Pinpoint the cell where the given text exists, returning its (x, y) midpoint coordinate. 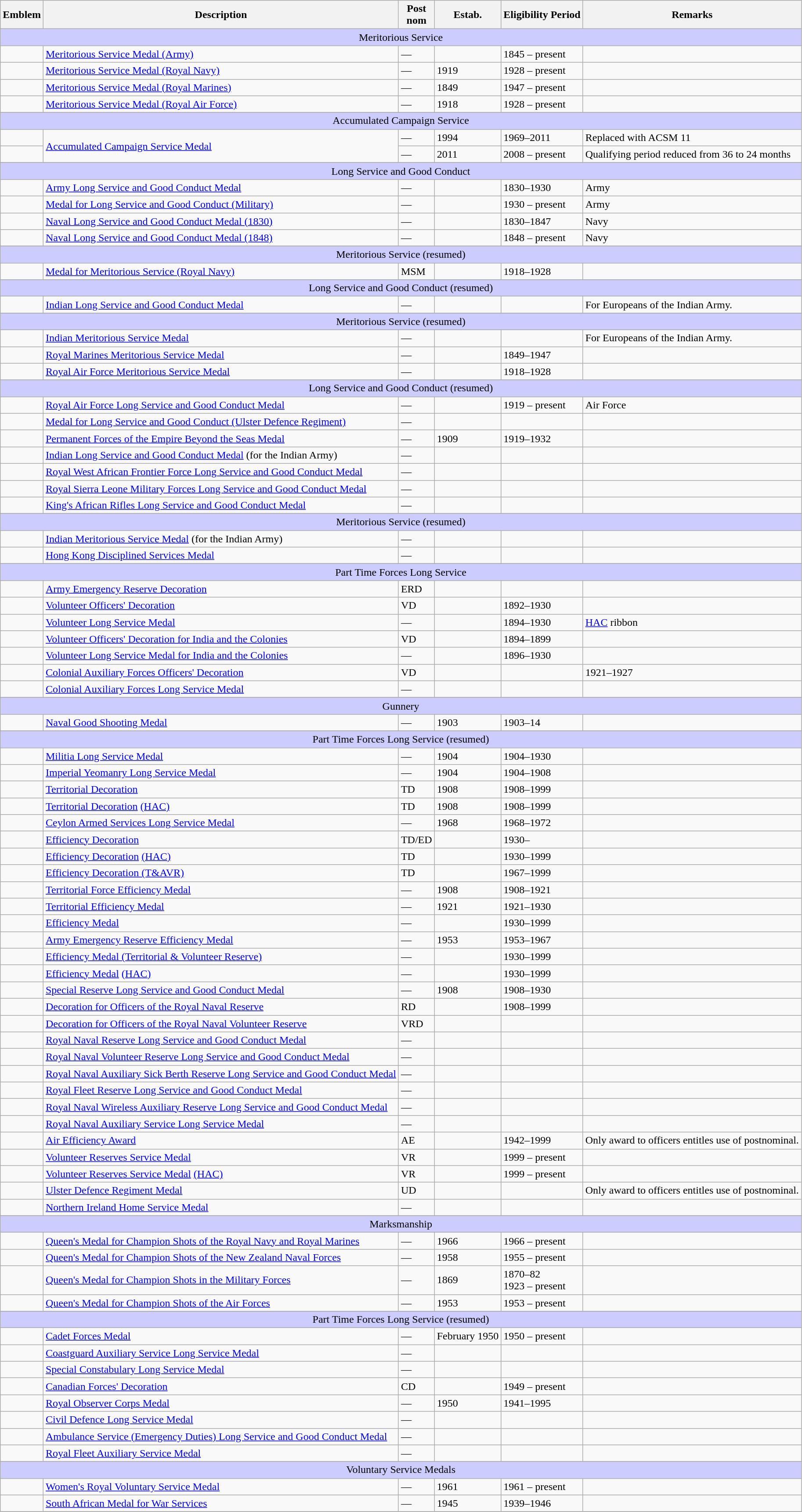
Meritorious Service Medal (Army) (220, 54)
Gunnery (401, 706)
1921 (468, 906)
1921–1927 (692, 672)
Efficiency Decoration (HAC) (220, 856)
Volunteer Reserves Service Medal (HAC) (220, 1174)
1968–1972 (542, 823)
Estab. (468, 15)
Royal Air Force Meritorious Service Medal (220, 372)
1958 (468, 1257)
1908–1930 (542, 990)
1849 (468, 87)
Volunteer Long Service Medal for India and the Colonies (220, 656)
Medal for Meritorious Service (Royal Navy) (220, 271)
Volunteer Officers' Decoration (220, 606)
Meritorious Service Medal (Royal Air Force) (220, 104)
Queen's Medal for Champion Shots of the Air Forces (220, 1303)
1930– (542, 840)
AE (416, 1140)
Royal Fleet Auxiliary Service Medal (220, 1453)
Ambulance Service (Emergency Duties) Long Service and Good Conduct Medal (220, 1436)
Indian Long Service and Good Conduct Medal (220, 305)
1918 (468, 104)
Naval Long Service and Good Conduct Medal (1848) (220, 238)
Efficiency Decoration (220, 840)
1919–1932 (542, 438)
Queen's Medal for Champion Shots of the New Zealand Naval Forces (220, 1257)
Royal Air Force Long Service and Good Conduct Medal (220, 405)
Indian Meritorious Service Medal (for the Indian Army) (220, 539)
Marksmanship (401, 1224)
Colonial Auxiliary Forces Long Service Medal (220, 689)
Efficiency Decoration (T&AVR) (220, 873)
1919 – present (542, 405)
Meritorious Service Medal (Royal Navy) (220, 71)
1908–1921 (542, 890)
CD (416, 1386)
Territorial Force Efficiency Medal (220, 890)
Naval Long Service and Good Conduct Medal (1830) (220, 221)
1909 (468, 438)
1921–1930 (542, 906)
Army Long Service and Good Conduct Medal (220, 188)
TD/ED (416, 840)
Part Time Forces Long Service (401, 572)
Medal for Long Service and Good Conduct (Military) (220, 204)
1919 (468, 71)
Replaced with ACSM 11 (692, 137)
February 1950 (468, 1336)
1947 – present (542, 87)
1949 – present (542, 1386)
Meritorious Service Medal (Royal Marines) (220, 87)
Army Emergency Reserve Efficiency Medal (220, 940)
1830–1847 (542, 221)
Permanent Forces of the Empire Beyond the Seas Medal (220, 438)
Territorial Decoration (HAC) (220, 806)
Women's Royal Voluntary Service Medal (220, 1487)
1955 – present (542, 1257)
Royal Naval Volunteer Reserve Long Service and Good Conduct Medal (220, 1057)
Qualifying period reduced from 36 to 24 months (692, 154)
Imperial Yeomanry Long Service Medal (220, 773)
1941–1995 (542, 1403)
1903 (468, 722)
Special Constabulary Long Service Medal (220, 1370)
1953–1967 (542, 940)
2011 (468, 154)
1869 (468, 1280)
Naval Good Shooting Medal (220, 722)
1953 – present (542, 1303)
Canadian Forces' Decoration (220, 1386)
Efficiency Medal (220, 923)
Voluntary Service Medals (401, 1470)
1849–1947 (542, 355)
Colonial Auxiliary Forces Officers' Decoration (220, 672)
1848 – present (542, 238)
MSM (416, 271)
Queen's Medal for Champion Shots in the Military Forces (220, 1280)
Meritorious Service (401, 37)
1969–2011 (542, 137)
Volunteer Reserves Service Medal (220, 1157)
Ulster Defence Regiment Medal (220, 1191)
1904–1930 (542, 756)
Description (220, 15)
Long Service and Good Conduct (401, 171)
Decoration for Officers of the Royal Naval Reserve (220, 1007)
1966 – present (542, 1241)
Royal Naval Auxiliary Sick Berth Reserve Long Service and Good Conduct Medal (220, 1074)
Accumulated Campaign Service (401, 121)
1942–1999 (542, 1140)
Royal Fleet Reserve Long Service and Good Conduct Medal (220, 1090)
Coastguard Auxiliary Service Long Service Medal (220, 1353)
Royal Naval Auxiliary Service Long Service Medal (220, 1124)
1968 (468, 823)
RD (416, 1007)
Queen's Medal for Champion Shots of the Royal Navy and Royal Marines (220, 1241)
Indian Long Service and Good Conduct Medal (for the Indian Army) (220, 455)
Efficiency Medal (Territorial & Volunteer Reserve) (220, 956)
UD (416, 1191)
1939–1946 (542, 1503)
1845 – present (542, 54)
1945 (468, 1503)
1950 (468, 1403)
Volunteer Long Service Medal (220, 622)
Royal West African Frontier Force Long Service and Good Conduct Medal (220, 472)
Army Emergency Reserve Decoration (220, 589)
VRD (416, 1024)
Royal Marines Meritorious Service Medal (220, 355)
Hong Kong Disciplined Services Medal (220, 556)
Postnom (416, 15)
Civil Defence Long Service Medal (220, 1420)
Efficiency Medal (HAC) (220, 973)
1950 – present (542, 1336)
1903–14 (542, 722)
Indian Meritorious Service Medal (220, 338)
1904–1908 (542, 773)
Royal Naval Reserve Long Service and Good Conduct Medal (220, 1040)
Militia Long Service Medal (220, 756)
Territorial Efficiency Medal (220, 906)
Remarks (692, 15)
King's African Rifles Long Service and Good Conduct Medal (220, 505)
1967–1999 (542, 873)
1961 – present (542, 1487)
1830–1930 (542, 188)
Decoration for Officers of the Royal Naval Volunteer Reserve (220, 1024)
Volunteer Officers' Decoration for India and the Colonies (220, 639)
Air Efficiency Award (220, 1140)
Royal Observer Corps Medal (220, 1403)
Eligibility Period (542, 15)
1894–1930 (542, 622)
Air Force (692, 405)
Accumulated Campaign Service Medal (220, 146)
1870–821923 – present (542, 1280)
Royal Naval Wireless Auxiliary Reserve Long Service and Good Conduct Medal (220, 1107)
Territorial Decoration (220, 790)
Royal Sierra Leone Military Forces Long Service and Good Conduct Medal (220, 489)
1961 (468, 1487)
1930 – present (542, 204)
1894–1899 (542, 639)
Ceylon Armed Services Long Service Medal (220, 823)
Northern Ireland Home Service Medal (220, 1207)
1892–1930 (542, 606)
Special Reserve Long Service and Good Conduct Medal (220, 990)
1896–1930 (542, 656)
South African Medal for War Services (220, 1503)
1966 (468, 1241)
ERD (416, 589)
2008 – present (542, 154)
Emblem (22, 15)
1994 (468, 137)
HAC ribbon (692, 622)
Cadet Forces Medal (220, 1336)
Medal for Long Service and Good Conduct (Ulster Defence Regiment) (220, 422)
